Return the (X, Y) coordinate for the center point of the cell that contains the specified text.  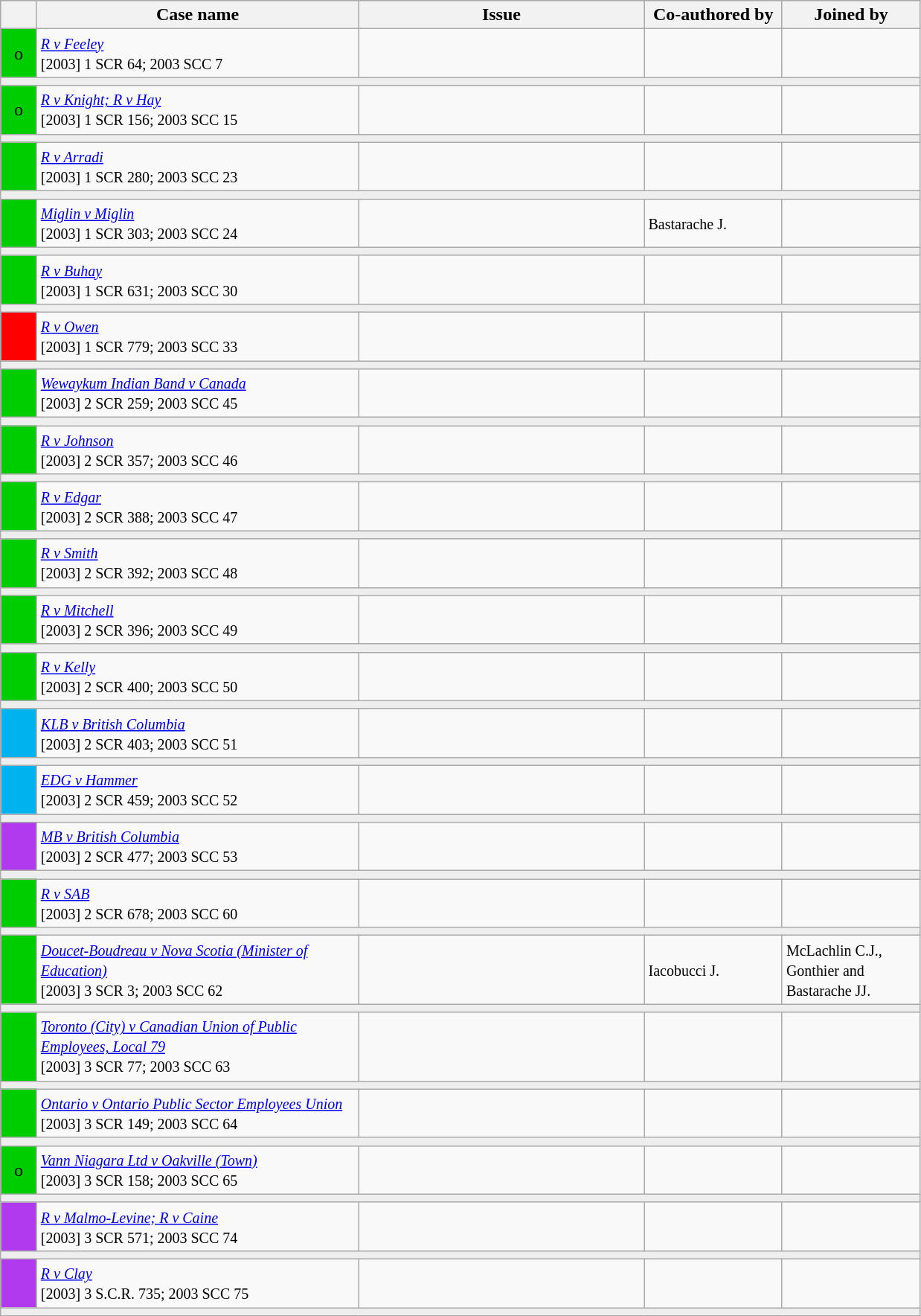
R v Clay[2003] 3 S.C.R. 735; 2003 SCC 75 (198, 1283)
Bastarache J. (713, 223)
R v Feeley [2003] 1 SCR 64; 2003 SCC 7 (198, 54)
Co-authored by (713, 15)
Toronto (City) v Canadian Union of Public Employees, Local 79[2003] 3 SCR 77; 2003 SCC 63 (198, 1047)
Miglin v Miglin [2003] 1 SCR 303; 2003 SCC 24 (198, 223)
R v Kelly[2003] 2 SCR 400; 2003 SCC 50 (198, 676)
Vann Niagara Ltd v Oakville (Town)[2003] 3 SCR 158; 2003 SCC 65 (198, 1170)
R v Johnson [2003] 2 SCR 357; 2003 SCC 46 (198, 450)
R v Owen [2003] 1 SCR 779; 2003 SCC 33 (198, 336)
McLachlin C.J., Gonthier and Bastarache JJ. (851, 970)
R v Edgar[2003] 2 SCR 388; 2003 SCC 47 (198, 506)
R v Mitchell[2003] 2 SCR 396; 2003 SCC 49 (198, 619)
R v Smith[2003] 2 SCR 392; 2003 SCC 48 (198, 563)
R v Knight; R v Hay [2003] 1 SCR 156; 2003 SCC 15 (198, 110)
Wewaykum Indian Band v Canada [2003] 2 SCR 259; 2003 SCC 45 (198, 393)
MB v British Columbia[2003] 2 SCR 477; 2003 SCC 53 (198, 847)
Joined by (851, 15)
Case name (198, 15)
R v SAB[2003] 2 SCR 678; 2003 SCC 60 (198, 904)
Issue (501, 15)
Doucet-Boudreau v Nova Scotia (Minister of Education)[2003] 3 SCR 3; 2003 SCC 62 (198, 970)
R v Arradi [2003] 1 SCR 280; 2003 SCC 23 (198, 167)
EDG v Hammer[2003] 2 SCR 459; 2003 SCC 52 (198, 789)
R v Malmo-Levine; R v Caine[2003] 3 SCR 571; 2003 SCC 74 (198, 1227)
KLB v British Columbia[2003] 2 SCR 403; 2003 SCC 51 (198, 732)
Ontario v Ontario Public Sector Employees Union[2003] 3 SCR 149; 2003 SCC 64 (198, 1114)
Iacobucci J. (713, 970)
R v Buhay [2003] 1 SCR 631; 2003 SCC 30 (198, 280)
